Output the [X, Y] coordinate of the center of the cell containing the given text.  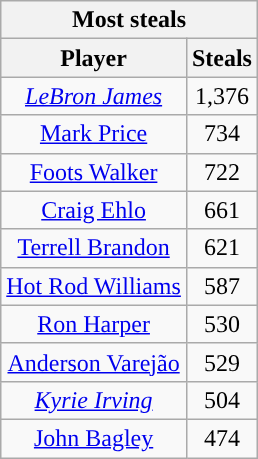
661 [222, 210]
621 [222, 248]
LeBron James [94, 96]
529 [222, 362]
Hot Rod Williams [94, 286]
Steals [222, 58]
587 [222, 286]
530 [222, 324]
Most steals [130, 20]
734 [222, 134]
Kyrie Irving [94, 400]
722 [222, 172]
John Bagley [94, 438]
Ron Harper [94, 324]
Foots Walker [94, 172]
474 [222, 438]
504 [222, 400]
Craig Ehlo [94, 210]
Mark Price [94, 134]
Player [94, 58]
Terrell Brandon [94, 248]
Anderson Varejão [94, 362]
1,376 [222, 96]
